Capture the cell that displays the provided text and extract its [x, y] central coordinate. 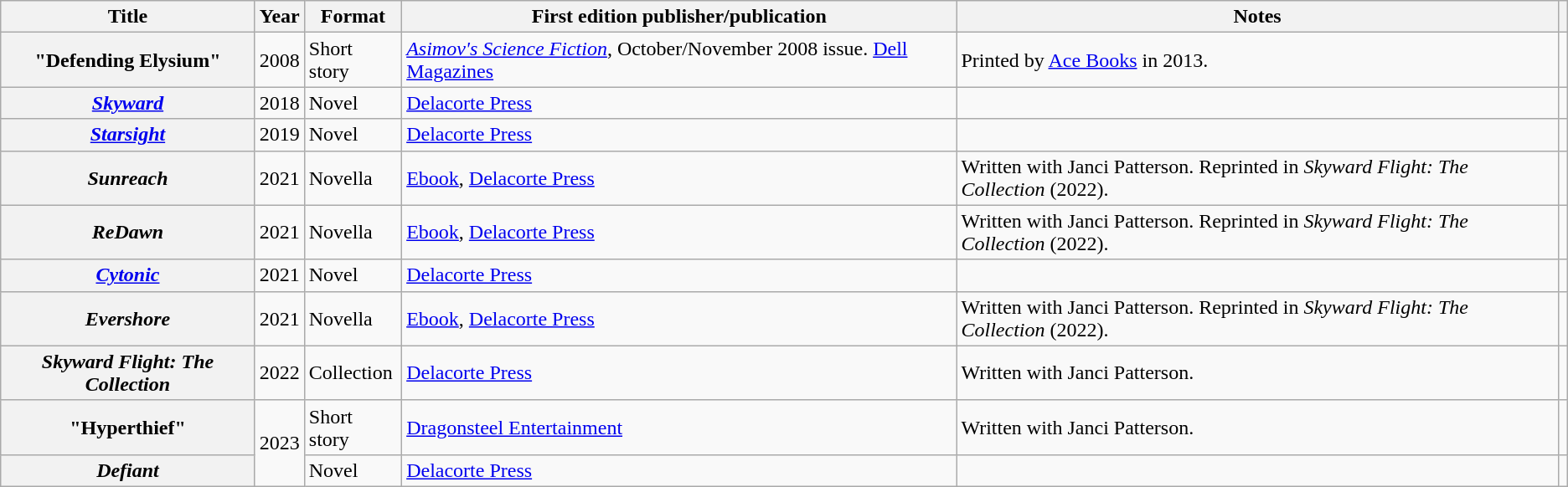
2019 [280, 135]
Dragonsteel Entertainment [679, 427]
Cytonic [127, 275]
Notes [1257, 17]
ReDawn [127, 233]
2008 [280, 60]
2022 [280, 373]
Year [280, 17]
Starsight [127, 135]
Skyward Flight: The Collection [127, 373]
"Defending Elysium" [127, 60]
Asimov's Science Fiction, October/November 2008 issue. Dell Magazines [679, 60]
Format [353, 17]
Title [127, 17]
"Hyperthief" [127, 427]
First edition publisher/publication [679, 17]
Printed by Ace Books in 2013. [1257, 60]
Evershore [127, 318]
Skyward [127, 103]
Collection [353, 373]
Defiant [127, 470]
Sunreach [127, 177]
2023 [280, 443]
2018 [280, 103]
